For the text-containing cell, return its midpoint in (X, Y) coordinate format. 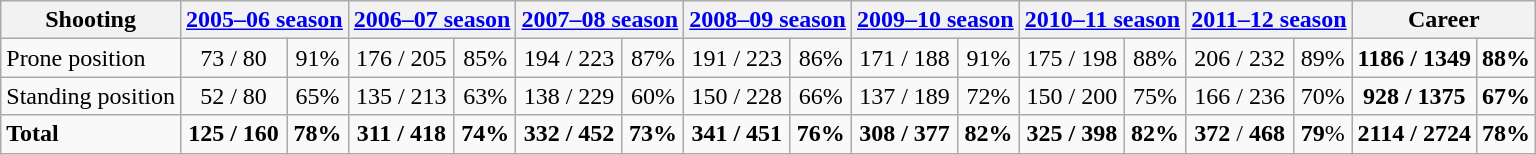
2005–06 season (264, 20)
67% (1506, 96)
325 / 398 (1072, 134)
1186 / 1349 (1414, 58)
76% (821, 134)
311 / 418 (401, 134)
2114 / 2724 (1414, 134)
2008–09 season (768, 20)
60% (653, 96)
372 / 468 (1240, 134)
Total (91, 134)
125 / 160 (233, 134)
65% (318, 96)
Shooting (91, 20)
150 / 200 (1072, 96)
171 / 188 (904, 58)
Standing position (91, 96)
2007–08 season (600, 20)
72% (989, 96)
2006–07 season (432, 20)
73 / 80 (233, 58)
137 / 189 (904, 96)
332 / 452 (569, 134)
308 / 377 (904, 134)
206 / 232 (1240, 58)
Career (1444, 20)
73% (653, 134)
928 / 1375 (1414, 96)
74% (485, 134)
138 / 229 (569, 96)
52 / 80 (233, 96)
85% (485, 58)
2009–10 season (935, 20)
150 / 228 (737, 96)
79% (1323, 134)
70% (1323, 96)
191 / 223 (737, 58)
2010–11 season (1102, 20)
89% (1323, 58)
86% (821, 58)
75% (1154, 96)
66% (821, 96)
87% (653, 58)
341 / 451 (737, 134)
2011–12 season (1269, 20)
175 / 198 (1072, 58)
176 / 205 (401, 58)
Prone position (91, 58)
166 / 236 (1240, 96)
135 / 213 (401, 96)
63% (485, 96)
194 / 223 (569, 58)
